Locate the cell with the specified text and output its (X, Y) center coordinate. 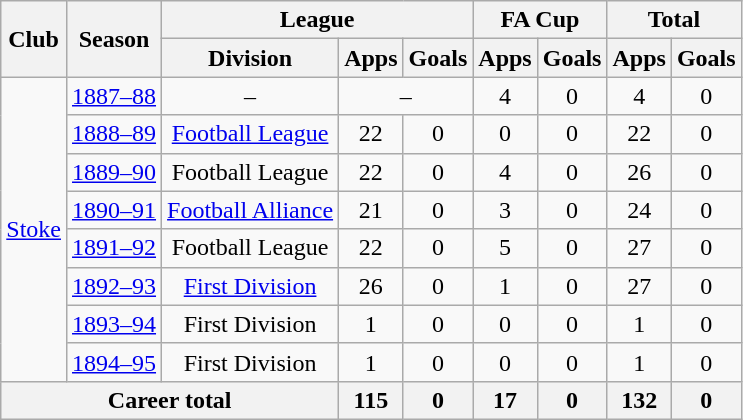
Season (114, 39)
3 (505, 210)
League (318, 20)
Stoke (34, 229)
1891–92 (114, 248)
Career total (170, 400)
1889–90 (114, 172)
Total (674, 20)
1892–93 (114, 286)
1890–91 (114, 210)
24 (639, 210)
1888–89 (114, 134)
FA Cup (540, 20)
1894–95 (114, 362)
1893–94 (114, 324)
1887–88 (114, 96)
Football Alliance (250, 210)
Club (34, 39)
115 (371, 400)
17 (505, 400)
21 (371, 210)
Division (250, 58)
132 (639, 400)
5 (505, 248)
